Capture the cell that displays the provided text and extract its [x, y] central coordinate. 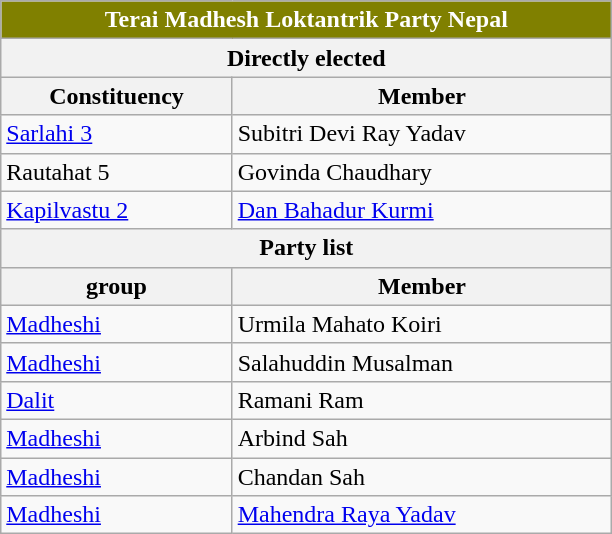
Chandan Sah [422, 477]
Ramani Ram [422, 400]
Arbind Sah [422, 438]
Subitri Devi Ray Yadav [422, 134]
Sarlahi 3 [116, 134]
Constituency [116, 96]
Rautahat 5 [116, 172]
Kapilvastu 2 [116, 210]
Salahuddin Musalman [422, 362]
Terai Madhesh Loktantrik Party Nepal [306, 20]
Dan Bahadur Kurmi [422, 210]
Urmila Mahato Koiri [422, 324]
Dalit [116, 400]
Mahendra Raya Yadav [422, 515]
group [116, 286]
Party list [306, 248]
Directly elected [306, 58]
Govinda Chaudhary [422, 172]
